Scan for the cell matching the given text and deliver its [X, Y] coordinate at center. 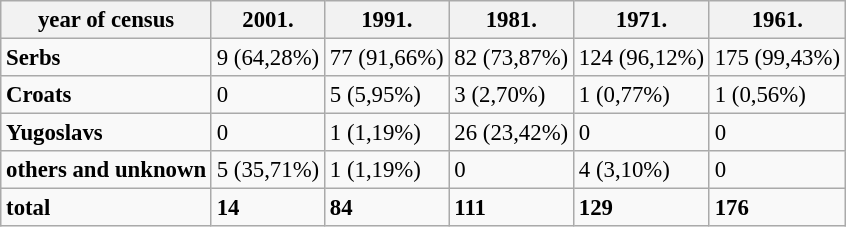
129 [642, 208]
124 (96,12%) [642, 58]
26 (23,42%) [511, 133]
84 [387, 208]
2001. [268, 20]
others and unknown [106, 170]
4 (3,10%) [642, 170]
14 [268, 208]
1 (0,56%) [777, 95]
77 (91,66%) [387, 58]
Croats [106, 95]
111 [511, 208]
1981. [511, 20]
5 (5,95%) [387, 95]
82 (73,87%) [511, 58]
Serbs [106, 58]
175 (99,43%) [777, 58]
1971. [642, 20]
1961. [777, 20]
1 (0,77%) [642, 95]
Yugoslavs [106, 133]
9 (64,28%) [268, 58]
176 [777, 208]
5 (35,71%) [268, 170]
3 (2,70%) [511, 95]
1991. [387, 20]
total [106, 208]
year of census [106, 20]
